Return (X, Y) of the center of cell containing provided text 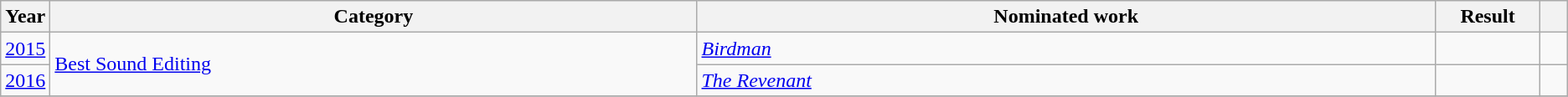
Result (1488, 17)
Year (25, 17)
Nominated work (1065, 17)
2015 (25, 48)
2016 (25, 80)
The Revenant (1065, 80)
Birdman (1065, 48)
Best Sound Editing (374, 64)
Category (374, 17)
